Search for the cell housing the specified text and yield its (x, y) center coordinate. 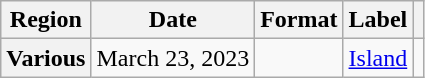
Label (378, 20)
Region (46, 20)
Island (378, 58)
Various (46, 58)
March 23, 2023 (173, 58)
Date (173, 20)
Format (299, 20)
